Determine the (X, Y) coordinate at the center of the cell enclosing the given text.  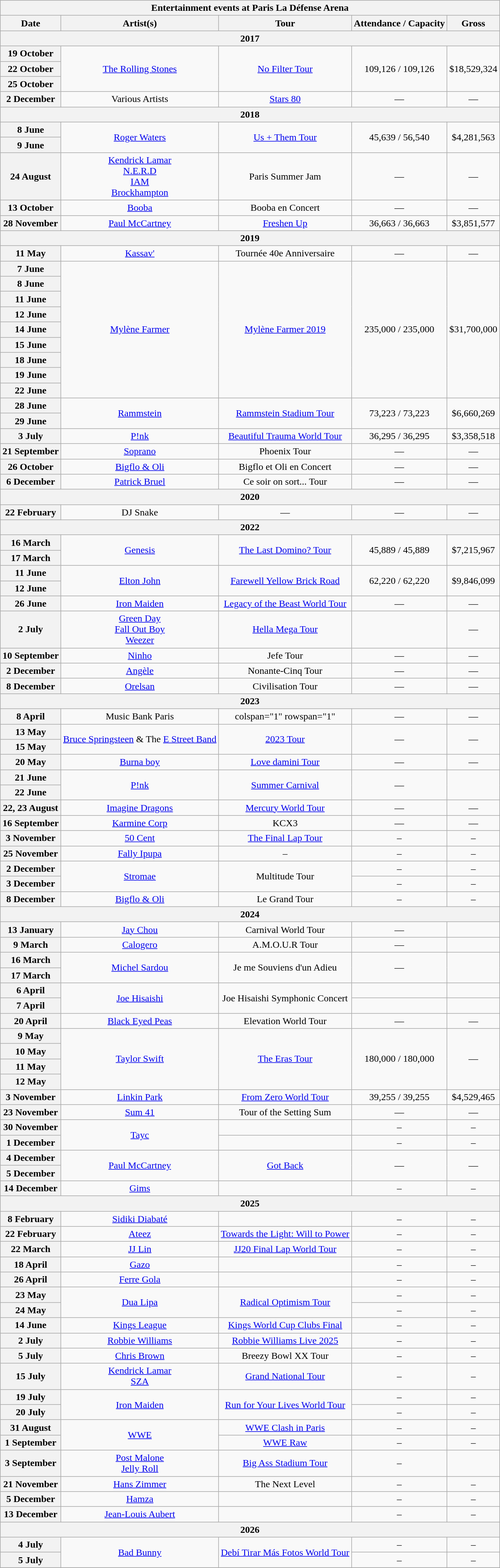
20 April (31, 1021)
The Rolling Stones (140, 69)
Mylène Farmer (140, 330)
The Next Level (285, 1484)
Rammstein (140, 413)
Hamza (140, 1499)
A.M.O.U.R Tour (285, 945)
Music Bank Paris (140, 716)
Farewell Yellow Brick Road (285, 581)
2018 (250, 114)
Michel Sardou (140, 967)
The Eras Tour (285, 1059)
Date (31, 23)
8 April (31, 716)
Sidiki Diabaté (140, 1218)
colspan="1" rowspan="1" (285, 716)
45,639 / 56,540 (400, 137)
30 November (31, 1127)
39,255 / 39,255 (400, 1097)
Paris Summer Jam (285, 176)
36,295 / 36,295 (400, 436)
19 July (31, 1397)
Debí Tirar Más Fotos World Tour (285, 1552)
3 July (31, 436)
Entertainment events at Paris La Défense Arena (250, 8)
Imagine Dragons (140, 808)
10 May (31, 1051)
62,220 / 62,220 (400, 581)
Robbie Williams (140, 1340)
Towards the Light: Will to Power (285, 1234)
Kassav' (140, 254)
JJ20 Final Lap World Tour (285, 1249)
JJ Lin (140, 1249)
Je me Souviens d'un Adieu (285, 967)
$18,529,324 (473, 69)
Freshen Up (285, 223)
50 Cent (140, 838)
3 December (31, 884)
WWE Clash in Paris (285, 1427)
Jean-Louis Aubert (140, 1514)
Got Back (285, 1165)
Nonante-Cinq Tour (285, 671)
23 May (31, 1295)
31 August (31, 1427)
Kendrick LamarSZA (140, 1376)
Post MaloneJelly Roll (140, 1463)
Artist(s) (140, 23)
15 July (31, 1376)
Bruce Springsteen & The E Street Band (140, 739)
73,223 / 73,223 (400, 413)
21 June (31, 777)
Patrick Bruel (140, 482)
Robbie Williams Live 2025 (285, 1340)
25 November (31, 853)
7 April (31, 1006)
DJ Snake (140, 512)
2024 (250, 914)
$3,358,518 (473, 436)
4 July (31, 1545)
Ce soir on sort... Tour (285, 482)
2022 (250, 527)
Mercury World Tour (285, 808)
14 December (31, 1188)
Stromae (140, 876)
1 December (31, 1143)
Civilisation Tour (285, 686)
Kings League (140, 1325)
Orelsan (140, 686)
Linkin Park (140, 1097)
Big Ass Stadium Tour (285, 1463)
Booba en Concert (285, 208)
Tour (285, 23)
8 February (31, 1218)
Love damini Tour (285, 762)
Summer Carnival (285, 785)
Elevation World Tour (285, 1021)
22 October (31, 69)
Joe Hisaishi (140, 998)
Chris Brown (140, 1356)
WWE Raw (285, 1442)
Soprano (140, 451)
Tournée 40e Anniversaire (285, 254)
6 April (31, 991)
Ninho (140, 655)
Tayc (140, 1135)
Booba (140, 208)
Kendrick LamarN.E.R.DIAMBrockhampton (140, 176)
Phoenix Tour (285, 451)
19 October (31, 54)
$4,281,563 (473, 137)
No Filter Tour (285, 69)
Hans Zimmer (140, 1484)
29 June (31, 421)
9 June (31, 145)
6 December (31, 482)
Rammstein Stadium Tour (285, 413)
22, 23 August (31, 808)
Radical Optimism Tour (285, 1302)
Various Artists (140, 99)
9 March (31, 945)
Bigflo et Oli en Concert (285, 467)
Multitude Tour (285, 876)
Joe Hisaishi Symphonic Concert (285, 998)
2023 (250, 701)
28 November (31, 223)
Elton John (140, 581)
The Final Lap Tour (285, 838)
13 October (31, 208)
Gazo (140, 1264)
Beautiful Trauma World Tour (285, 436)
Breezy Bowl XX Tour (285, 1356)
$7,215,967 (473, 550)
Grand National Tour (285, 1376)
4 December (31, 1158)
Legacy of the Beast World Tour (285, 603)
15 May (31, 747)
24 August (31, 176)
2025 (250, 1203)
Taylor Swift (140, 1059)
235,000 / 235,000 (400, 330)
23 November (31, 1112)
Bad Bunny (140, 1552)
109,126 / 109,126 (400, 69)
Genesis (140, 550)
Calogero (140, 945)
Ferre Gola (140, 1280)
Gross (473, 23)
WWE (140, 1435)
19 June (31, 375)
Attendance / Capacity (400, 23)
9 May (31, 1036)
Fally Ipupa (140, 853)
26 October (31, 467)
2019 (250, 238)
Le Grand Tour (285, 899)
2026 (250, 1530)
Karmine Corp (140, 823)
KCX3 (285, 823)
Carnival World Tour (285, 929)
Dua Lipa (140, 1302)
Kings World Cup Clubs Final (285, 1325)
Angèle (140, 671)
21 November (31, 1484)
3 September (31, 1463)
Tour of the Setting Sum (285, 1112)
Roger Waters (140, 137)
Ateez (140, 1234)
Mylène Farmer 2019 (285, 330)
Black Eyed Peas (140, 1021)
$3,851,577 (473, 223)
26 June (31, 603)
16 September (31, 823)
2020 (250, 497)
10 September (31, 655)
28 June (31, 405)
Run for Your Lives World Tour (285, 1404)
18 April (31, 1264)
13 May (31, 731)
2023 Tour (285, 739)
13 January (31, 929)
26 April (31, 1280)
From Zero World Tour (285, 1097)
21 September (31, 451)
13 December (31, 1514)
7 June (31, 269)
20 July (31, 1412)
20 May (31, 762)
Jefe Tour (285, 655)
15 June (31, 345)
12 May (31, 1082)
Stars 80 (285, 99)
1 September (31, 1442)
25 October (31, 84)
Sum 41 (140, 1112)
2017 (250, 38)
22 March (31, 1249)
Gims (140, 1188)
$31,700,000 (473, 330)
24 May (31, 1310)
Us + Them Tour (285, 137)
36,663 / 36,663 (400, 223)
Burna boy (140, 762)
45,889 / 45,889 (400, 550)
Green Day Fall Out Boy Weezer (140, 629)
18 June (31, 360)
$9,846,099 (473, 581)
180,000 / 180,000 (400, 1059)
Jay Chou (140, 929)
$4,529,465 (473, 1097)
Hella Mega Tour (285, 629)
$6,660,269 (473, 413)
The Last Domino? Tour (285, 550)
